From the cell containing the given text, extract its center point as (x, y) coordinate. 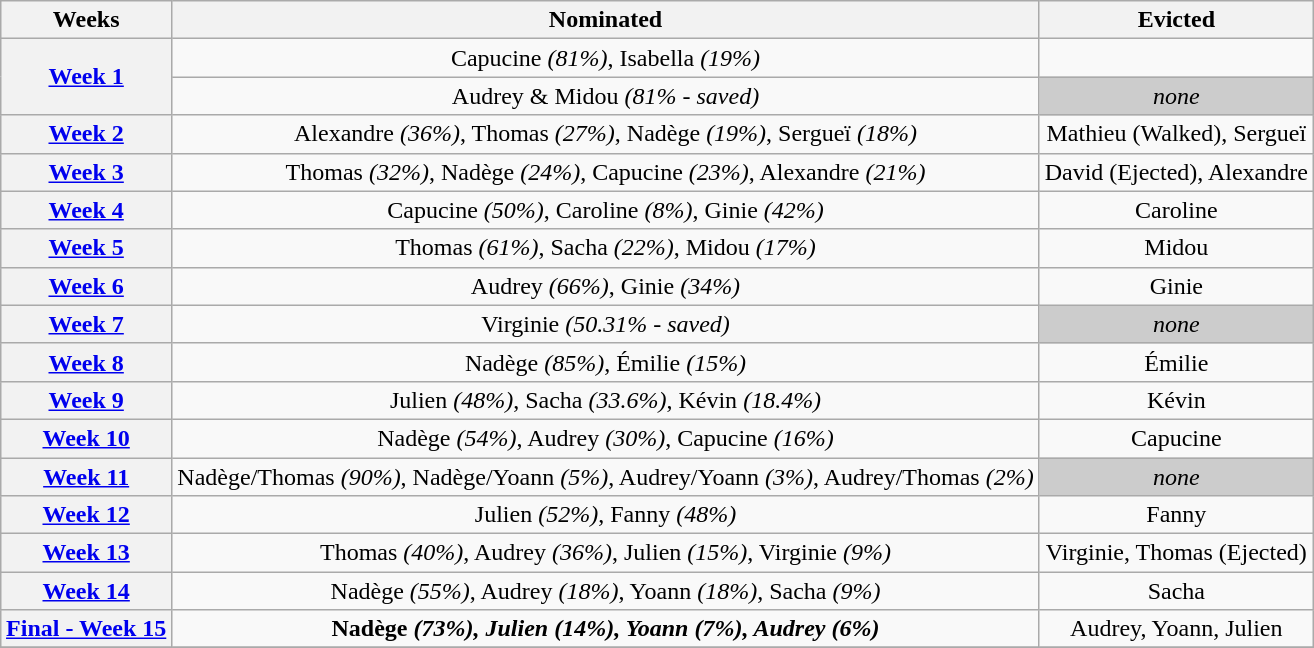
Week 1 (86, 77)
Sacha (1176, 591)
Final - Week 15 (86, 629)
Fanny (1176, 515)
Nadège/Thomas (90%), Nadège/Yoann (5%), Audrey/Yoann (3%), Audrey/Thomas (2%) (606, 477)
Week 7 (86, 324)
Capucine (81%), Isabella (19%) (606, 58)
Virginie, Thomas (Ejected) (1176, 553)
Week 13 (86, 553)
Week 10 (86, 438)
Julien (52%), Fanny (48%) (606, 515)
Week 8 (86, 362)
Thomas (40%), Audrey (36%), Julien (15%), Virginie (9%) (606, 553)
Week 12 (86, 515)
Julien (48%), Sacha (33.6%), Kévin (18.4%) (606, 400)
Week 2 (86, 134)
Nominated (606, 20)
Evicted (1176, 20)
Kévin (1176, 400)
Nadège (55%), Audrey (18%), Yoann (18%), Sacha (9%) (606, 591)
Week 6 (86, 286)
Émilie (1176, 362)
Week 9 (86, 400)
Capucine (1176, 438)
Alexandre (36%), Thomas (27%), Nadège (19%), Sergueï (18%) (606, 134)
Nadège (73%), Julien (14%), Yoann (7%), Audrey (6%) (606, 629)
Thomas (61%), Sacha (22%), Midou (17%) (606, 248)
Midou (1176, 248)
Audrey (66%), Ginie (34%) (606, 286)
Mathieu (Walked), Sergueï (1176, 134)
Nadège (85%), Émilie (15%) (606, 362)
Week 11 (86, 477)
Week 3 (86, 172)
Week 14 (86, 591)
Audrey, Yoann, Julien (1176, 629)
Ginie (1176, 286)
Audrey & Midou (81% - saved) (606, 96)
Thomas (32%), Nadège (24%), Capucine (23%), Alexandre (21%) (606, 172)
Virginie (50.31% - saved) (606, 324)
Weeks (86, 20)
Caroline (1176, 210)
Nadège (54%), Audrey (30%), Capucine (16%) (606, 438)
Capucine (50%), Caroline (8%), Ginie (42%) (606, 210)
Week 4 (86, 210)
David (Ejected), Alexandre (1176, 172)
Week 5 (86, 248)
